Pinpoint the cell where the given text exists, returning its [X, Y] midpoint coordinate. 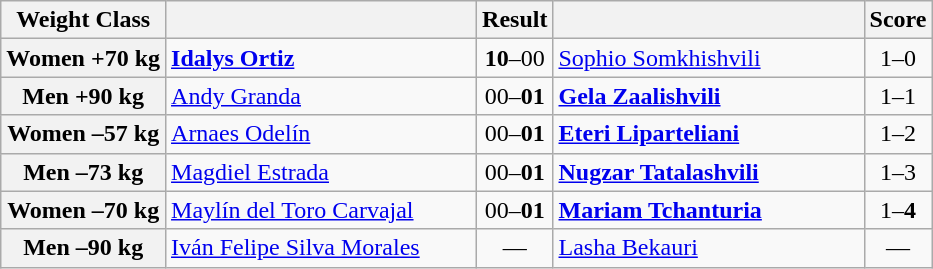
Lasha Bekauri [708, 248]
Women –70 kg [84, 210]
1–4 [898, 210]
Result [515, 20]
Gela Zaalishvili [708, 96]
Women –57 kg [84, 134]
Weight Class [84, 20]
Nugzar Tatalashvili [708, 172]
Score [898, 20]
Women +70 kg [84, 58]
Andy Granda [322, 96]
Sophio Somkhishvili [708, 58]
10–00 [515, 58]
Men –90 kg [84, 248]
1–1 [898, 96]
Arnaes Odelín [322, 134]
Men +90 kg [84, 96]
1–0 [898, 58]
1–3 [898, 172]
Maylín del Toro Carvajal [322, 210]
Magdiel Estrada [322, 172]
Eteri Liparteliani [708, 134]
Iván Felipe Silva Morales [322, 248]
Mariam Tchanturia [708, 210]
1–2 [898, 134]
Idalys Ortiz [322, 58]
Men –73 kg [84, 172]
